For the text-containing cell, return its midpoint in (x, y) coordinate format. 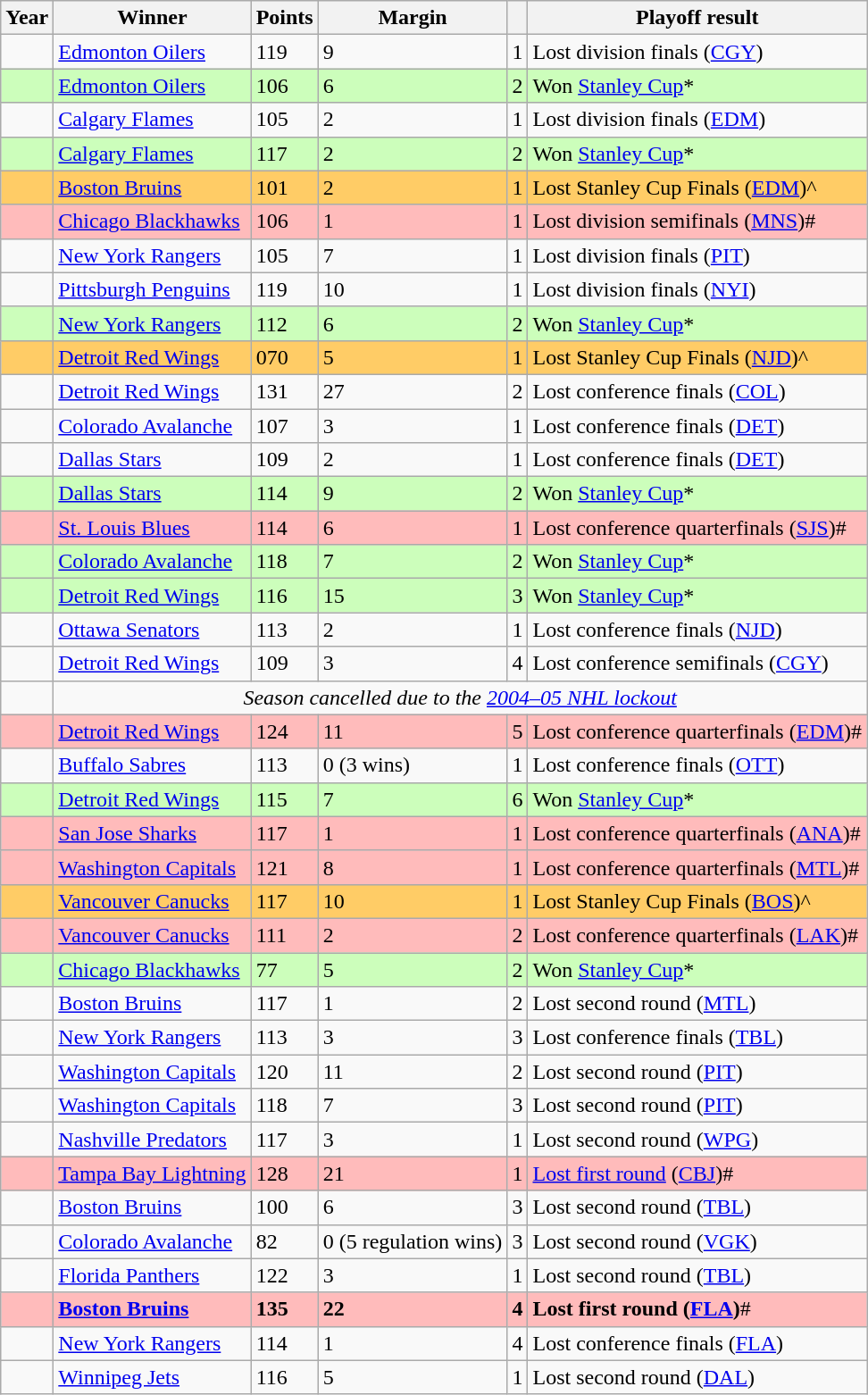
Lost division finals (EDM) (697, 120)
Lost conference finals (TBL) (697, 1038)
122 (284, 1275)
Lost conference finals (FLA) (697, 1343)
Winner (152, 18)
77 (284, 969)
27 (413, 391)
Lost division finals (CGY) (697, 52)
0 (5 regulation wins) (413, 1241)
Lost conference quarterfinals (ANA)# (697, 833)
128 (284, 1174)
Lost second round (WPG) (697, 1140)
Ottawa Senators (152, 630)
Lost second round (DAL) (697, 1377)
070 (284, 357)
Lost Stanley Cup Finals (NJD)^ (697, 357)
Lost first round (CBJ)# (697, 1174)
8 (413, 867)
22 (413, 1309)
Lost second round (MTL) (697, 1004)
112 (284, 323)
Lost conference quarterfinals (LAK)# (697, 935)
Lost conference quarterfinals (MTL)# (697, 867)
115 (284, 799)
15 (413, 596)
Lost conference semifinals (CGY) (697, 664)
Playoff result (697, 18)
121 (284, 867)
San Jose Sharks (152, 833)
100 (284, 1207)
Winnipeg Jets (152, 1377)
Lost conference quarterfinals (SJS)# (697, 528)
111 (284, 935)
82 (284, 1241)
Buffalo Sabres (152, 765)
Lost conference quarterfinals (EDM)# (697, 731)
Margin (413, 18)
Pittsburgh Penguins (152, 289)
Lost first round (FLA)# (697, 1309)
0 (3 wins) (413, 765)
107 (284, 426)
101 (284, 188)
Lost Stanley Cup Finals (BOS)^ (697, 901)
Nashville Predators (152, 1140)
Lost division finals (NYI) (697, 289)
Lost conference finals (COL) (697, 391)
Lost Stanley Cup Finals (EDM)^ (697, 188)
Season cancelled due to the 2004–05 NHL lockout (461, 697)
Lost conference finals (NJD) (697, 630)
Year (27, 18)
124 (284, 731)
135 (284, 1309)
St. Louis Blues (152, 528)
Lost conference finals (OTT) (697, 765)
Points (284, 18)
Lost division semifinals (MNS)# (697, 221)
21 (413, 1174)
Tampa Bay Lightning (152, 1174)
Florida Panthers (152, 1275)
Lost division finals (PIT) (697, 255)
Lost second round (VGK) (697, 1241)
131 (284, 391)
120 (284, 1072)
